Search for the cell housing the specified text and yield its (x, y) center coordinate. 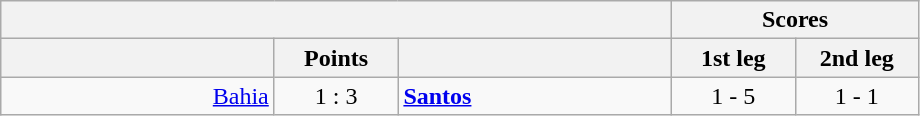
1 : 3 (336, 96)
Points (336, 58)
2nd leg (857, 58)
Bahia (138, 96)
1 - 1 (857, 96)
Santos (535, 96)
Scores (794, 20)
1st leg (733, 58)
1 - 5 (733, 96)
